Pinpoint the cell where the given text exists, returning its (x, y) midpoint coordinate. 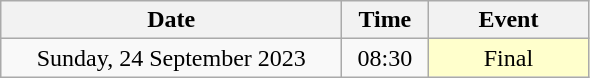
08:30 (385, 58)
Sunday, 24 September 2023 (172, 58)
Event (508, 20)
Time (385, 20)
Final (508, 58)
Date (172, 20)
